For the text-containing cell, return its midpoint in [X, Y] coordinate format. 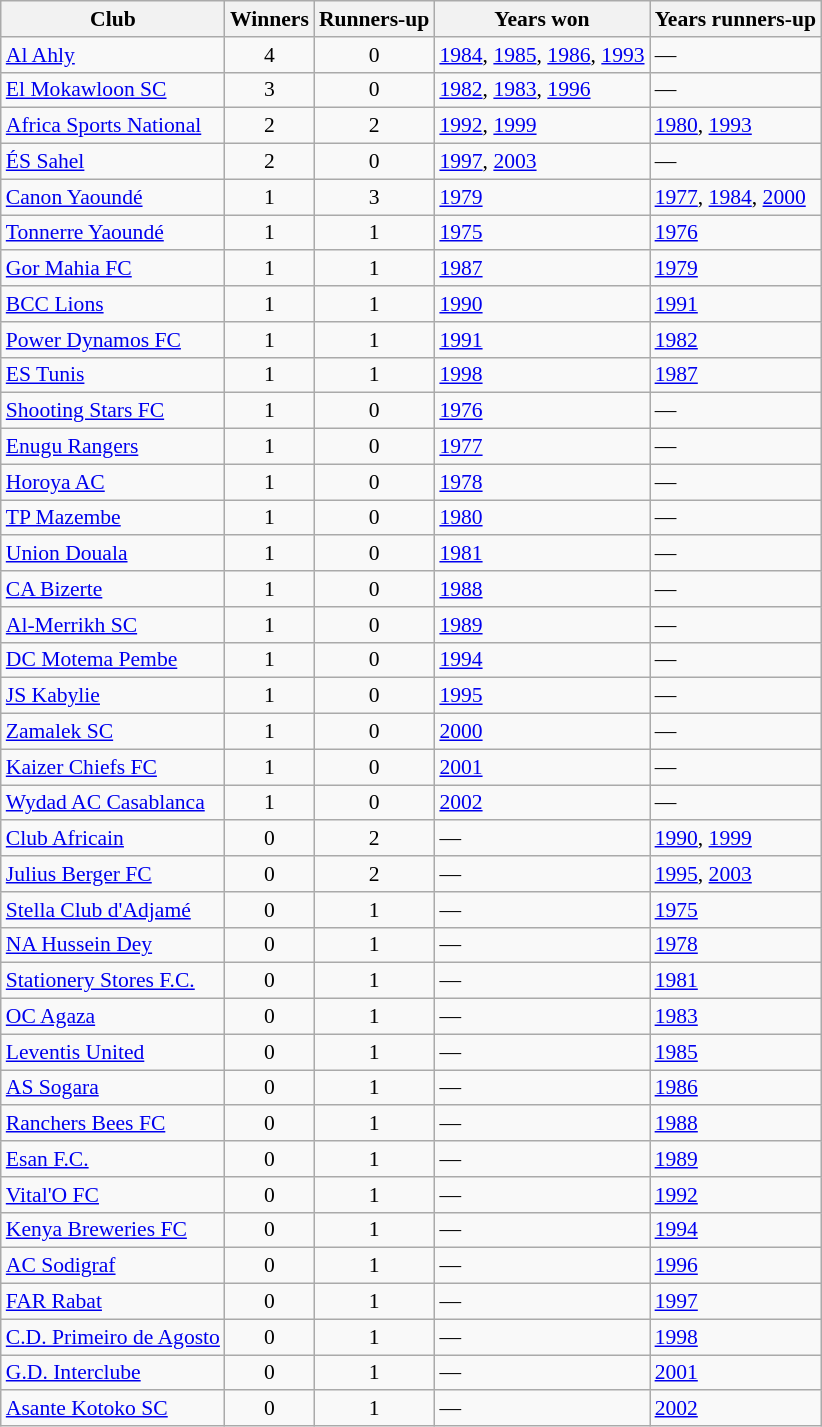
1992 [736, 1195]
Gor Mahia FC [113, 269]
Horoya AC [113, 482]
1995 [542, 696]
Stella Club d'Adjamé [113, 910]
DC Motema Pembe [113, 660]
Tonnerre Yaoundé [113, 233]
1977, 1984, 2000 [736, 197]
Kenya Breweries FC [113, 1230]
Al-Merrikh SC [113, 625]
1997, 2003 [542, 162]
Years runners-up [736, 19]
El Mokawloon SC [113, 90]
NA Hussein Dey [113, 945]
Asante Kotoko SC [113, 1409]
Vital'O FC [113, 1195]
4 [270, 55]
1997 [736, 1302]
Ranchers Bees FC [113, 1124]
Kaizer Chiefs FC [113, 767]
Runners-up [374, 19]
1995, 2003 [736, 874]
1996 [736, 1266]
BCC Lions [113, 304]
1977 [542, 447]
1980, 1993 [736, 126]
Enugu Rangers [113, 447]
1985 [736, 1052]
1990, 1999 [736, 839]
Zamalek SC [113, 732]
ÉS Sahel [113, 162]
CA Bizerte [113, 589]
ES Tunis [113, 375]
Club Africain [113, 839]
1982 [736, 340]
Club [113, 19]
Stationery Stores F.C. [113, 981]
Leventis United [113, 1052]
Winners [270, 19]
1986 [736, 1088]
C.D. Primeiro de Agosto [113, 1337]
Shooting Stars FC [113, 411]
OC Agaza [113, 1017]
Esan F.C. [113, 1159]
G.D. Interclube [113, 1373]
Canon Yaoundé [113, 197]
1980 [542, 518]
Wydad AC Casablanca [113, 803]
1983 [736, 1017]
Africa Sports National [113, 126]
Al Ahly [113, 55]
1990 [542, 304]
2000 [542, 732]
AS Sogara [113, 1088]
Years won [542, 19]
Power Dynamos FC [113, 340]
JS Kabylie [113, 696]
Union Douala [113, 554]
1984, 1985, 1986, 1993 [542, 55]
1982, 1983, 1996 [542, 90]
AC Sodigraf [113, 1266]
Julius Berger FC [113, 874]
TP Mazembe [113, 518]
FAR Rabat [113, 1302]
1992, 1999 [542, 126]
